Identify which cell holds the provided text, then report its [x, y] central coordinate. 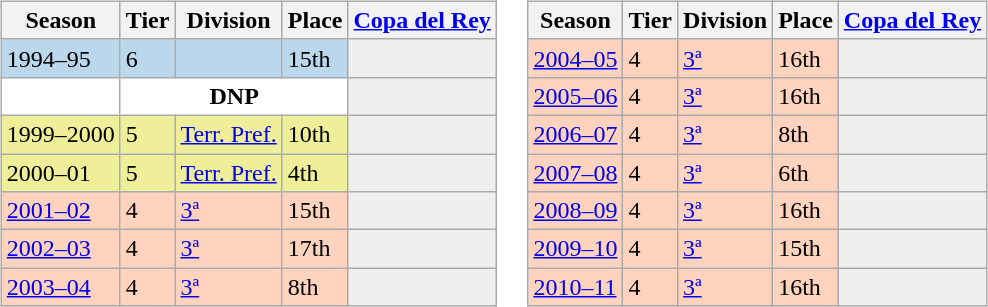
10th [315, 134]
1994–95 [60, 58]
6th [806, 173]
2001–02 [60, 211]
2008–09 [576, 211]
2003–04 [60, 287]
2006–07 [576, 134]
2009–10 [576, 249]
1999–2000 [60, 134]
2007–08 [576, 173]
4th [315, 173]
DNP [234, 96]
2010–11 [576, 287]
2000–01 [60, 173]
17th [315, 249]
2004–05 [576, 58]
2005–06 [576, 96]
2002–03 [60, 249]
6 [148, 58]
